Pinpoint the cell where the given text exists, returning its (X, Y) midpoint coordinate. 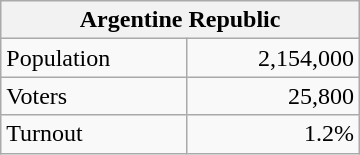
25,800 (274, 96)
Turnout (94, 134)
1.2% (274, 134)
2,154,000 (274, 58)
Population (94, 58)
Voters (94, 96)
Argentine Republic (180, 20)
